Search for the cell housing the specified text and yield its [x, y] center coordinate. 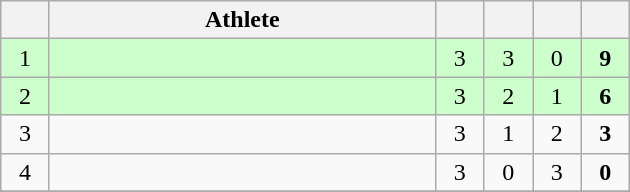
6 [606, 96]
9 [606, 58]
Athlete [242, 20]
4 [26, 172]
